Detect which cell encompasses the target text, then output its [X, Y] center coordinate. 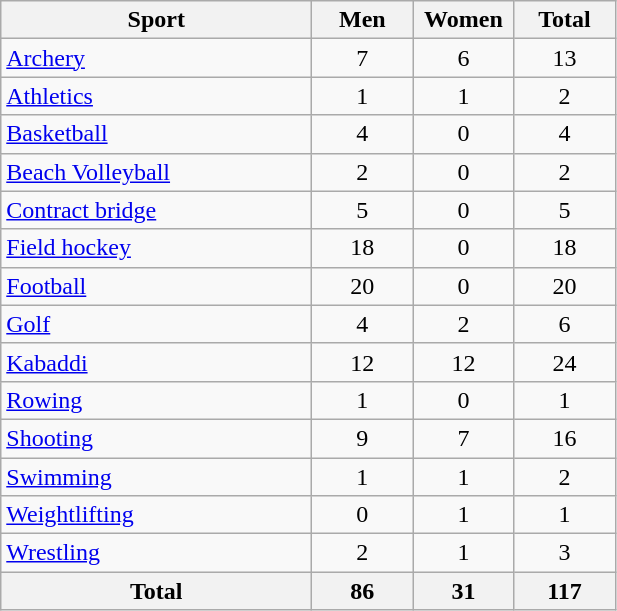
16 [564, 438]
Weightlifting [156, 515]
Football [156, 286]
Women [464, 20]
13 [564, 58]
Shooting [156, 438]
9 [362, 438]
Basketball [156, 134]
Men [362, 20]
31 [464, 591]
Golf [156, 324]
Rowing [156, 400]
117 [564, 591]
24 [564, 362]
Athletics [156, 96]
Contract bridge [156, 210]
Wrestling [156, 553]
Field hockey [156, 248]
Kabaddi [156, 362]
3 [564, 553]
Sport [156, 20]
Archery [156, 58]
86 [362, 591]
Swimming [156, 477]
Beach Volleyball [156, 172]
